From the cell containing the given text, extract its center point as (X, Y) coordinate. 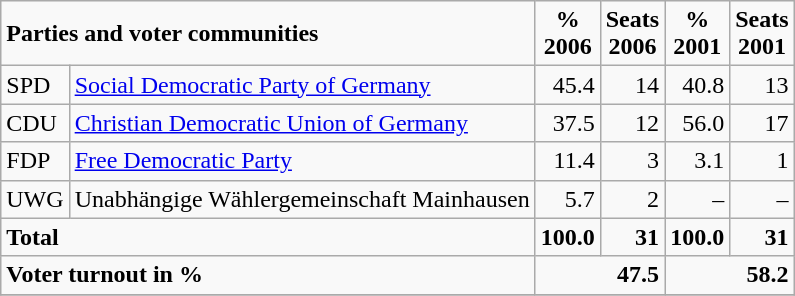
58.2 (730, 275)
13 (762, 85)
11.4 (568, 161)
SPD (35, 85)
56.0 (698, 123)
Seats2001 (762, 34)
47.5 (600, 275)
FDP (35, 161)
37.5 (568, 123)
1 (762, 161)
2 (632, 199)
40.8 (698, 85)
45.4 (568, 85)
Total (268, 237)
Voter turnout in % (268, 275)
Free Democratic Party (302, 161)
12 (632, 123)
Seats2006 (632, 34)
5.7 (568, 199)
Christian Democratic Union of Germany (302, 123)
14 (632, 85)
%2001 (698, 34)
Social Democratic Party of Germany (302, 85)
CDU (35, 123)
3 (632, 161)
3.1 (698, 161)
Unabhängige Wählergemeinschaft Mainhausen (302, 199)
UWG (35, 199)
17 (762, 123)
Parties and voter communities (268, 34)
%2006 (568, 34)
